For the text-containing cell, return its midpoint in [X, Y] coordinate format. 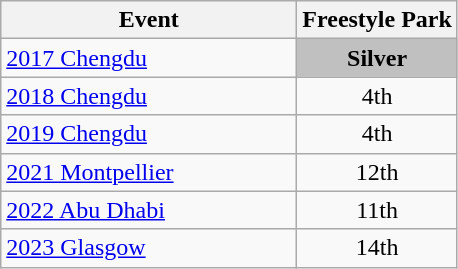
2019 Chengdu [149, 134]
Event [149, 20]
2022 Abu Dhabi [149, 210]
2021 Montpellier [149, 172]
2018 Chengdu [149, 96]
Freestyle Park [378, 20]
2017 Chengdu [149, 58]
14th [378, 248]
2023 Glasgow [149, 248]
12th [378, 172]
11th [378, 210]
Silver [378, 58]
